Return (X, Y) of the center of cell containing provided text 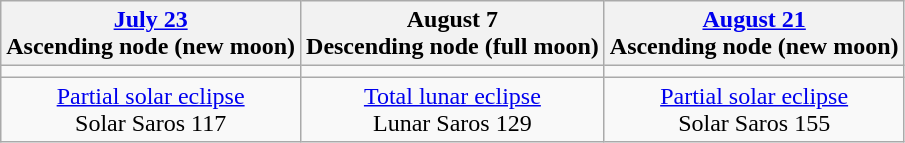
August 7Descending node (full moon) (453, 34)
Partial solar eclipseSolar Saros 155 (754, 110)
July 23Ascending node (new moon) (151, 34)
August 21Ascending node (new moon) (754, 34)
Total lunar eclipseLunar Saros 129 (453, 110)
Partial solar eclipseSolar Saros 117 (151, 110)
